Return (X, Y) of the center of cell containing provided text 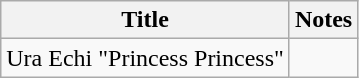
Ura Echi "Princess Princess" (146, 58)
Notes (323, 20)
Title (146, 20)
